Capture the cell that displays the provided text and extract its (x, y) central coordinate. 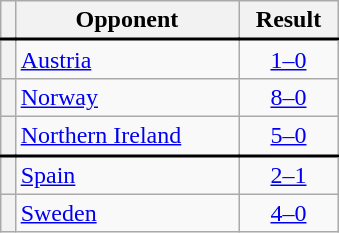
4–0 (289, 213)
2–1 (289, 174)
8–0 (289, 97)
Result (289, 20)
Spain (127, 174)
5–0 (289, 136)
Sweden (127, 213)
Northern Ireland (127, 136)
Austria (127, 60)
Opponent (127, 20)
1–0 (289, 60)
Norway (127, 97)
